From the cell containing the given text, extract its center point as (x, y) coordinate. 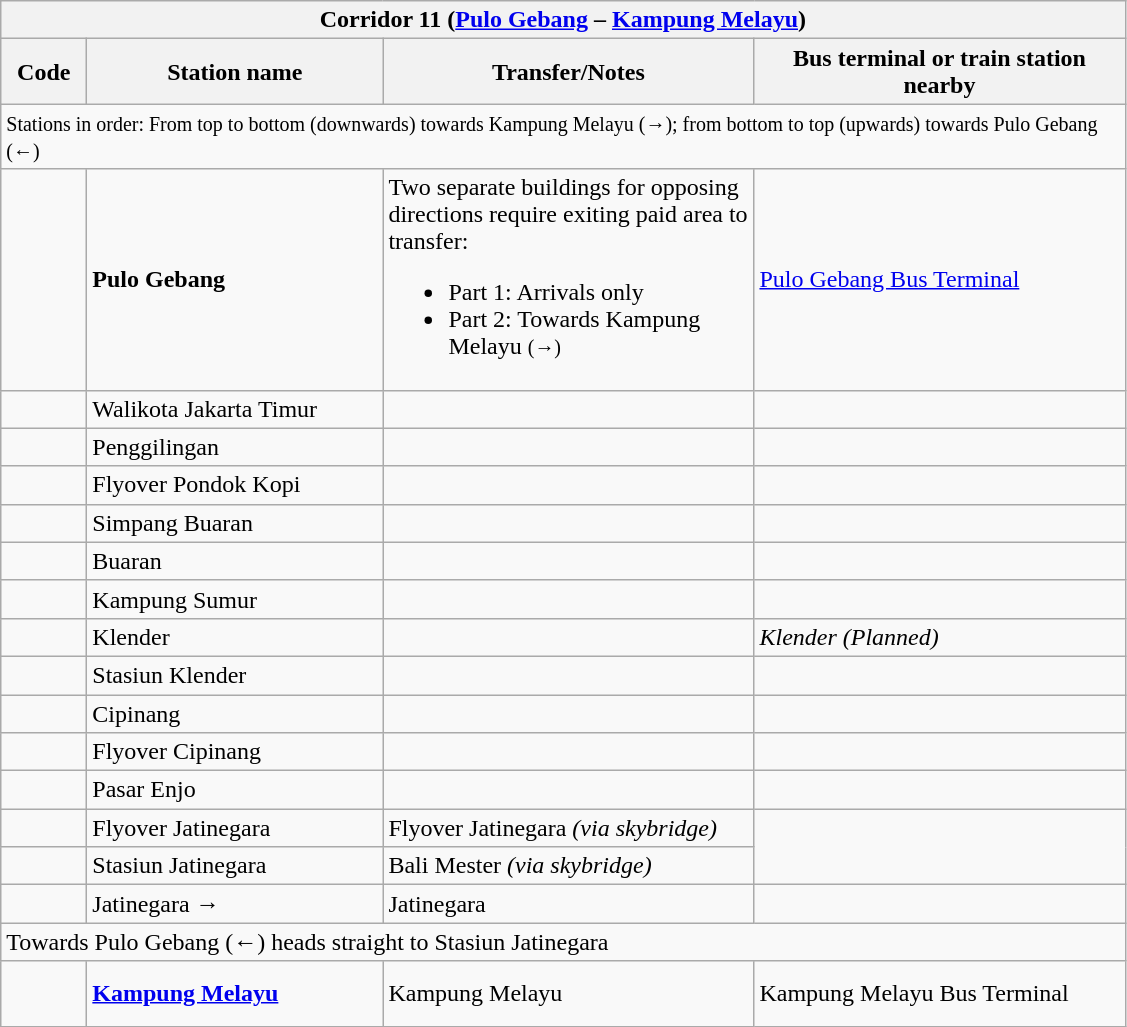
Walikota Jakarta Timur (235, 409)
Kampung Sumur (235, 599)
Flyover Cipinang (235, 752)
Stasiun Klender (235, 675)
Bus terminal or train station nearby (940, 72)
Corridor 11 (Pulo Gebang – Kampung Melayu) (563, 20)
Station name (235, 72)
Klender (Planned) (940, 637)
Two separate buildings for opposing directions require exiting paid area to transfer:Part 1: Arrivals onlyPart 2: Towards Kampung Melayu (→) (568, 280)
Pulo Gebang (235, 280)
Flyover Jatinegara (via skybridge) (568, 828)
Code (44, 72)
Stations in order: From top to bottom (downwards) towards Kampung Melayu (→); from bottom to top (upwards) towards Pulo Gebang (←) (563, 136)
Simpang Buaran (235, 523)
Transfer/Notes (568, 72)
Flyover Jatinegara (235, 828)
Jatinegara → (235, 904)
Towards Pulo Gebang (←) heads straight to Stasiun Jatinegara (563, 942)
Flyover Pondok Kopi (235, 485)
Pasar Enjo (235, 790)
Penggilingan (235, 447)
Pulo Gebang Bus Terminal (940, 280)
Klender (235, 637)
Buaran (235, 561)
Cipinang (235, 713)
Stasiun Jatinegara (235, 866)
Bali Mester (via skybridge) (568, 866)
Kampung Melayu Bus Terminal (940, 994)
Jatinegara (568, 904)
